Capture the cell that displays the provided text and extract its (x, y) central coordinate. 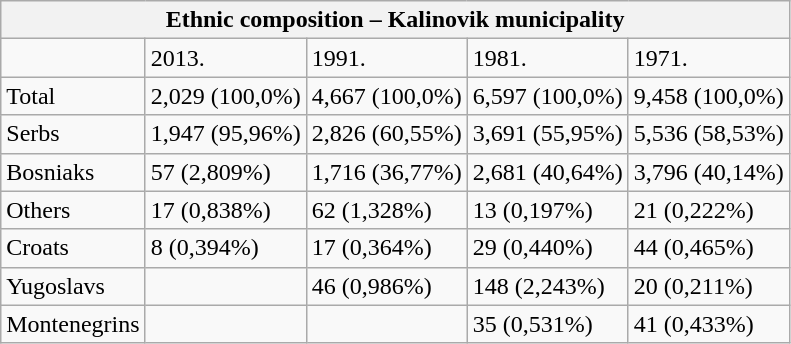
35 (0,531%) (548, 324)
3,796 (40,14%) (708, 172)
Yugoslavs (73, 286)
8 (0,394%) (226, 248)
29 (0,440%) (548, 248)
1971. (708, 58)
Bosniaks (73, 172)
Ethnic composition – Kalinovik municipality (396, 20)
Montenegrins (73, 324)
Serbs (73, 134)
46 (0,986%) (386, 286)
3,691 (55,95%) (548, 134)
21 (0,222%) (708, 210)
Croats (73, 248)
5,536 (58,53%) (708, 134)
44 (0,465%) (708, 248)
2,681 (40,64%) (548, 172)
1,947 (95,96%) (226, 134)
Total (73, 96)
2,029 (100,0%) (226, 96)
1,716 (36,77%) (386, 172)
20 (0,211%) (708, 286)
13 (0,197%) (548, 210)
148 (2,243%) (548, 286)
2,826 (60,55%) (386, 134)
9,458 (100,0%) (708, 96)
17 (0,838%) (226, 210)
41 (0,433%) (708, 324)
4,667 (100,0%) (386, 96)
1991. (386, 58)
1981. (548, 58)
17 (0,364%) (386, 248)
62 (1,328%) (386, 210)
Others (73, 210)
6,597 (100,0%) (548, 96)
57 (2,809%) (226, 172)
2013. (226, 58)
